For the text-containing cell, return its midpoint in (x, y) coordinate format. 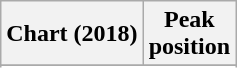
Chart (2018) (72, 34)
Peakposition (189, 34)
